Return the (x, y) coordinate for the center point of the cell that contains the specified text.  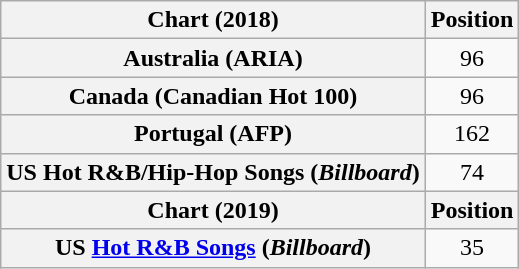
Australia (ARIA) (213, 58)
Canada (Canadian Hot 100) (213, 96)
Chart (2018) (213, 20)
35 (472, 248)
74 (472, 172)
162 (472, 134)
Chart (2019) (213, 210)
US Hot R&B/Hip-Hop Songs (Billboard) (213, 172)
Portugal (AFP) (213, 134)
US Hot R&B Songs (Billboard) (213, 248)
